Pinpoint the cell where the given text exists, returning its (X, Y) midpoint coordinate. 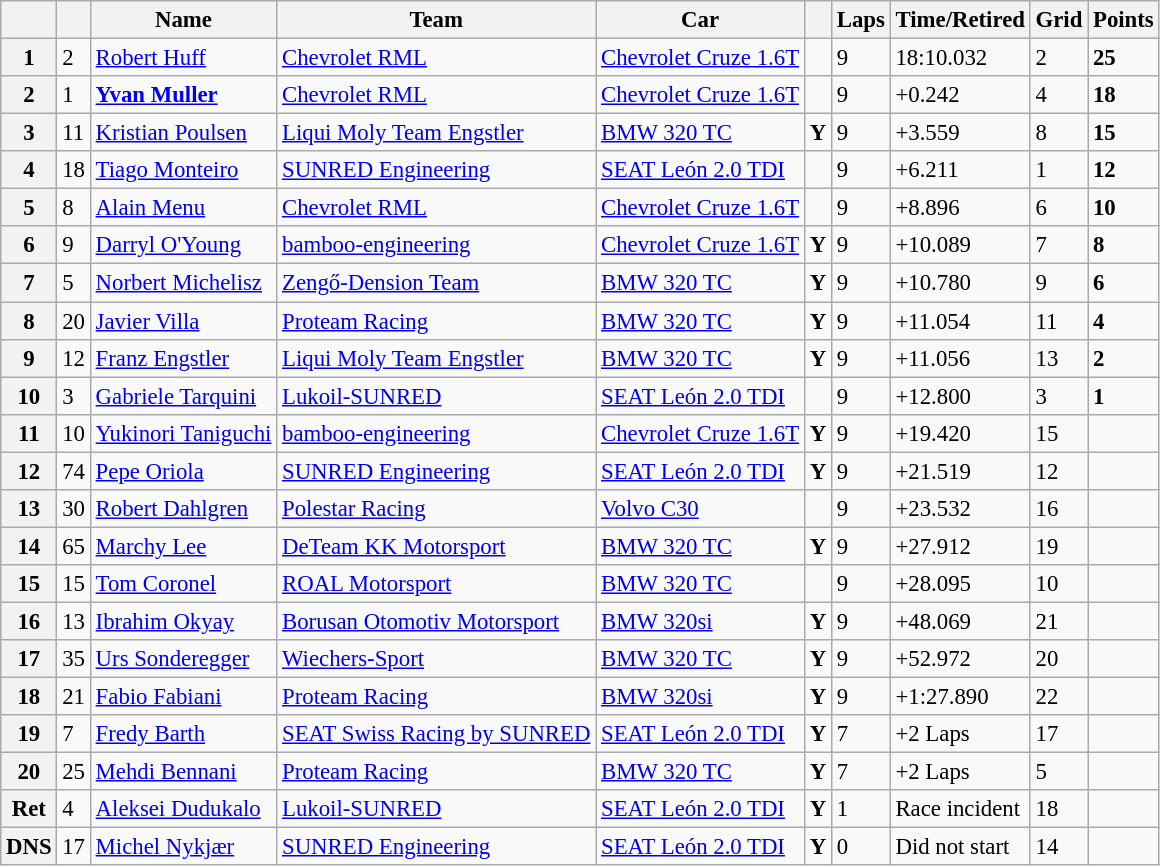
Javier Villa (183, 321)
Points (1124, 20)
Zengő-Dension Team (436, 283)
Yvan Muller (183, 95)
+23.532 (960, 509)
Race incident (960, 809)
Alain Menu (183, 208)
Robert Dahlgren (183, 509)
65 (74, 546)
+8.896 (960, 208)
Ibrahim Okyay (183, 621)
Michel Nykjær (183, 847)
Pepe Oriola (183, 471)
+10.780 (960, 283)
22 (1058, 697)
Robert Huff (183, 58)
+11.054 (960, 321)
+12.800 (960, 396)
Did not start (960, 847)
+21.519 (960, 471)
+19.420 (960, 433)
Darryl O'Young (183, 245)
Car (700, 20)
+27.912 (960, 546)
+11.056 (960, 358)
Tiago Monteiro (183, 170)
18:10.032 (960, 58)
+1:27.890 (960, 697)
+28.095 (960, 584)
Laps (860, 20)
+6.211 (960, 170)
0 (860, 847)
Fredy Barth (183, 734)
Wiechers-Sport (436, 659)
SEAT Swiss Racing by SUNRED (436, 734)
Marchy Lee (183, 546)
Mehdi Bennani (183, 772)
ROAL Motorsport (436, 584)
DNS (29, 847)
Team (436, 20)
Time/Retired (960, 20)
Polestar Racing (436, 509)
Fabio Fabiani (183, 697)
Borusan Otomotiv Motorsport (436, 621)
35 (74, 659)
Tom Coronel (183, 584)
+3.559 (960, 133)
30 (74, 509)
+0.242 (960, 95)
Ret (29, 809)
DeTeam KK Motorsport (436, 546)
Name (183, 20)
Volvo C30 (700, 509)
Norbert Michelisz (183, 283)
Aleksei Dudukalo (183, 809)
Grid (1058, 20)
Urs Sonderegger (183, 659)
Kristian Poulsen (183, 133)
74 (74, 471)
Franz Engstler (183, 358)
+10.089 (960, 245)
+52.972 (960, 659)
Yukinori Taniguchi (183, 433)
+48.069 (960, 621)
Gabriele Tarquini (183, 396)
